Return [X, Y] of the center of cell containing provided text 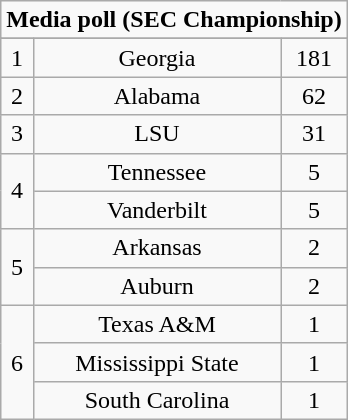
3 [18, 134]
Georgia [156, 58]
6 [18, 362]
Texas A&M [156, 324]
4 [18, 191]
Alabama [156, 96]
181 [314, 58]
Arkansas [156, 248]
LSU [156, 134]
31 [314, 134]
South Carolina [156, 400]
Vanderbilt [156, 210]
Tennessee [156, 172]
62 [314, 96]
Auburn [156, 286]
Media poll (SEC Championship) [174, 20]
Mississippi State [156, 362]
